Scan for the cell matching the given text and deliver its (X, Y) coordinate at center. 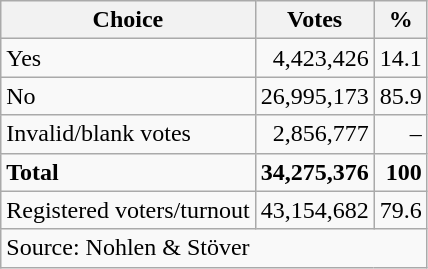
Yes (128, 58)
34,275,376 (314, 172)
% (400, 20)
79.6 (400, 210)
No (128, 96)
Total (128, 172)
4,423,426 (314, 58)
26,995,173 (314, 96)
Choice (128, 20)
Source: Nohlen & Stöver (214, 248)
100 (400, 172)
43,154,682 (314, 210)
14.1 (400, 58)
– (400, 134)
Votes (314, 20)
Invalid/blank votes (128, 134)
85.9 (400, 96)
Registered voters/turnout (128, 210)
2,856,777 (314, 134)
